From the cell containing the given text, extract its center point as (x, y) coordinate. 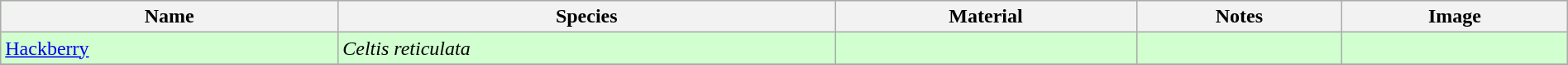
Name (170, 17)
Hackberry (170, 48)
Notes (1239, 17)
Species (587, 17)
Material (986, 17)
Image (1456, 17)
Celtis reticulata (587, 48)
